From the cell containing the given text, extract its center point as [x, y] coordinate. 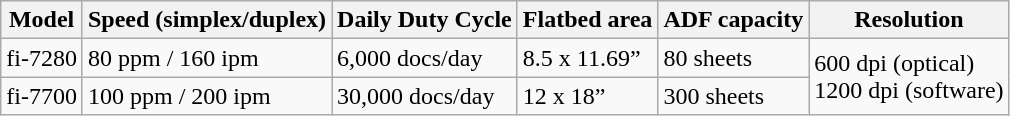
600 dpi (optical)1200 dpi (software) [909, 77]
6,000 docs/day [425, 58]
12 x 18” [588, 96]
fi-7700 [42, 96]
Daily Duty Cycle [425, 20]
80 sheets [734, 58]
100 ppm / 200 ipm [206, 96]
80 ppm / 160 ipm [206, 58]
30,000 docs/day [425, 96]
300 sheets [734, 96]
8.5 x 11.69” [588, 58]
Model [42, 20]
Flatbed area [588, 20]
Speed (simplex/duplex) [206, 20]
Resolution [909, 20]
fi-7280 [42, 58]
ADF capacity [734, 20]
